Determine the (x, y) coordinate at the center of the cell enclosing the given text.  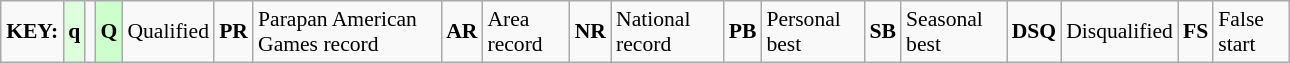
FS (1196, 32)
False start (1251, 32)
AR (462, 32)
PB (743, 32)
NR (590, 32)
Q (108, 32)
Parapan American Games record (347, 32)
SB (884, 32)
KEY: (32, 32)
q (74, 32)
Disqualified (1120, 32)
DSQ (1034, 32)
Qualified (168, 32)
Personal best (812, 32)
Seasonal best (954, 32)
Area record (526, 32)
PR (234, 32)
National record (668, 32)
